Identify which cell holds the provided text, then report its [X, Y] central coordinate. 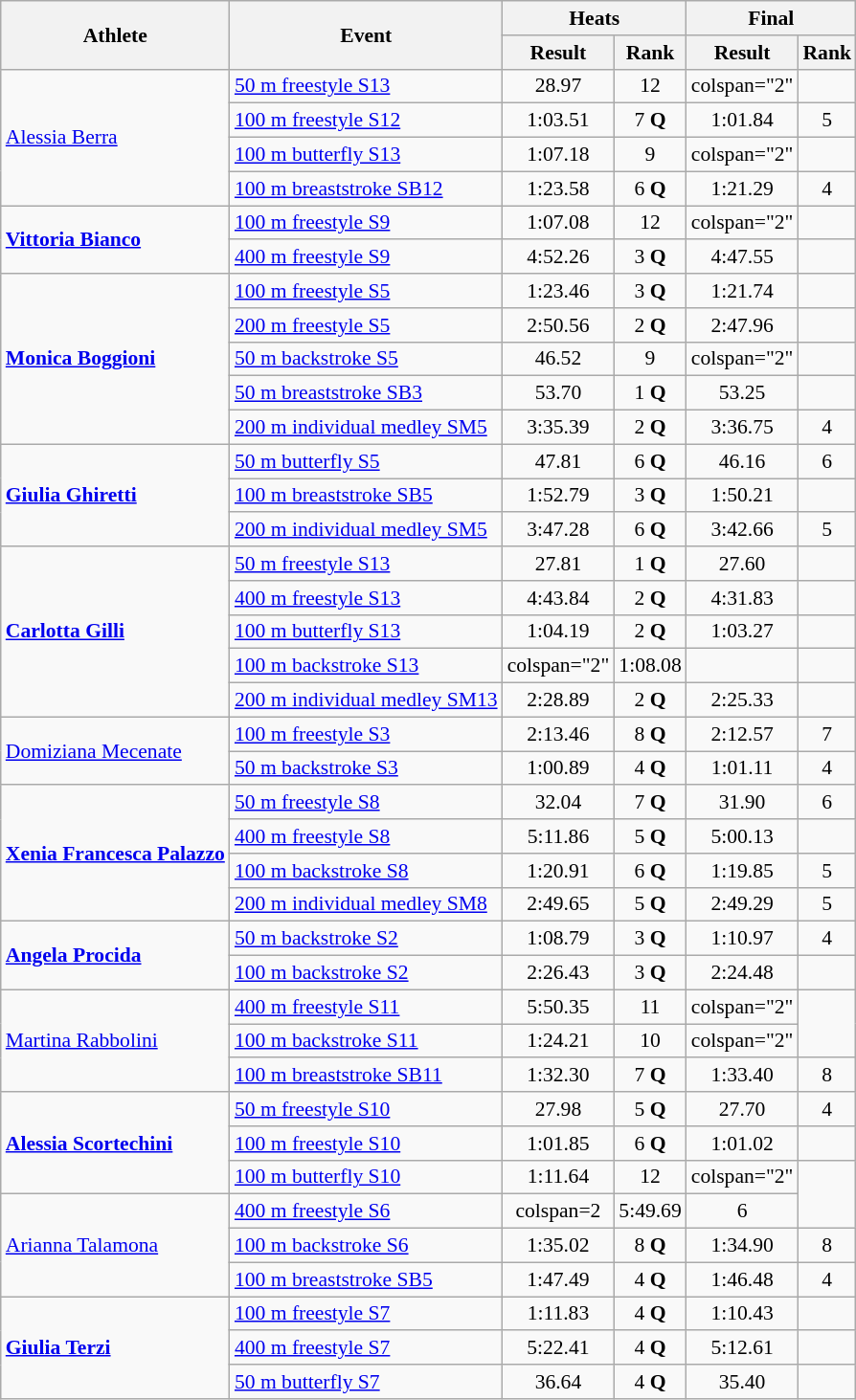
2:24.48 [743, 973]
Arianna Talamona [115, 1246]
53.25 [743, 393]
27.70 [743, 1109]
1:00.89 [559, 768]
4:47.55 [743, 257]
2:13.46 [559, 734]
1:23.46 [559, 291]
7 [827, 734]
46.52 [559, 359]
100 m backstroke S13 [366, 666]
400 m freestyle S11 [366, 1007]
400 m freestyle S8 [366, 836]
Martina Rabbolini [115, 1041]
2:28.89 [559, 700]
2:26.43 [559, 973]
4:52.26 [559, 257]
1:07.18 [559, 155]
5:49.69 [649, 1211]
27.81 [559, 564]
1:03.51 [559, 121]
2:49.65 [559, 904]
400 m freestyle S7 [366, 1348]
50 m backstroke S5 [366, 359]
Event [366, 34]
5:22.41 [559, 1348]
46.16 [743, 461]
1:11.83 [559, 1314]
1:08.08 [649, 666]
Giulia Terzi [115, 1347]
1:01.85 [559, 1144]
50 m backstroke S3 [366, 768]
3:36.75 [743, 428]
100 m breaststroke SB12 [366, 189]
10 [649, 1041]
1:07.08 [559, 223]
1:34.90 [743, 1246]
Xenia Francesca Palazzo [115, 854]
50 m freestyle S10 [366, 1109]
1:01.84 [743, 121]
1:46.48 [743, 1279]
100 m backstroke S8 [366, 871]
1:03.27 [743, 632]
35.40 [743, 1382]
Alessia Scortechini [115, 1143]
1:11.64 [559, 1177]
50 m breaststroke SB3 [366, 393]
32.04 [559, 803]
100 m backstroke S2 [366, 973]
100 m freestyle S3 [366, 734]
colspan=2 [559, 1211]
50 m freestyle S8 [366, 803]
Domiziana Mecenate [115, 750]
400 m freestyle S9 [366, 257]
100 m butterfly S10 [366, 1177]
50 m butterfly S5 [366, 461]
1:01.02 [743, 1144]
5:11.86 [559, 836]
1:10.97 [743, 939]
Giulia Ghiretti [115, 496]
47.81 [559, 461]
3:35.39 [559, 428]
53.70 [559, 393]
2:12.57 [743, 734]
Alessia Berra [115, 137]
1:23.58 [559, 189]
28.97 [559, 86]
1:50.21 [743, 496]
Monica Boggioni [115, 359]
5:12.61 [743, 1348]
1:47.49 [559, 1279]
5:50.35 [559, 1007]
2:47.96 [743, 325]
1:08.79 [559, 939]
Heats [595, 18]
100 m breaststroke SB11 [366, 1076]
27.60 [743, 564]
1:52.79 [559, 496]
Final [772, 18]
400 m freestyle S6 [366, 1211]
1:20.91 [559, 871]
400 m freestyle S13 [366, 598]
11 [649, 1007]
1:24.21 [559, 1041]
2:50.56 [559, 325]
36.64 [559, 1382]
3:42.66 [743, 530]
50 m butterfly S7 [366, 1382]
200 m individual medley SM13 [366, 700]
200 m individual medley SM8 [366, 904]
4:43.84 [559, 598]
100 m freestyle S12 [366, 121]
Athlete [115, 34]
31.90 [743, 803]
1:35.02 [559, 1246]
5:00.13 [743, 836]
1:21.29 [743, 189]
100 m freestyle S5 [366, 291]
50 m backstroke S2 [366, 939]
2:49.29 [743, 904]
1:04.19 [559, 632]
100 m backstroke S11 [366, 1041]
27.98 [559, 1109]
100 m freestyle S10 [366, 1144]
1:32.30 [559, 1076]
1:10.43 [743, 1314]
2:25.33 [743, 700]
100 m freestyle S7 [366, 1314]
Carlotta Gilli [115, 632]
100 m backstroke S6 [366, 1246]
4:31.83 [743, 598]
1:19.85 [743, 871]
Angela Procida [115, 955]
100 m freestyle S9 [366, 223]
1:01.11 [743, 768]
200 m freestyle S5 [366, 325]
1:33.40 [743, 1076]
Vittoria Bianco [115, 239]
3:47.28 [559, 530]
1:21.74 [743, 291]
